Provide the (x, y) coordinate of the cell's center where the given text is located.  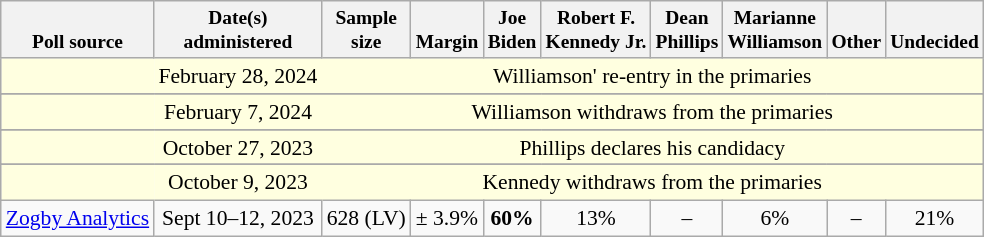
21% (935, 219)
Robert F.Kennedy Jr. (596, 30)
October 9, 2023 (238, 183)
Phillips declares his candidacy (653, 148)
Other (856, 30)
MarianneWilliamson (775, 30)
60% (512, 219)
Samplesize (366, 30)
6% (775, 219)
628 (LV) (366, 219)
Margin (447, 30)
February 28, 2024 (238, 76)
Kennedy withdraws from the primaries (653, 183)
Poll source (78, 30)
February 7, 2024 (238, 112)
Date(s)administered (238, 30)
DeanPhillips (687, 30)
Zogby Analytics (78, 219)
Sept 10–12, 2023 (238, 219)
Williamson withdraws from the primaries (653, 112)
13% (596, 219)
JoeBiden (512, 30)
± 3.9% (447, 219)
Undecided (935, 30)
Williamson' re-entry in the primaries (653, 76)
October 27, 2023 (238, 148)
